From the cell containing the given text, extract its center point as (x, y) coordinate. 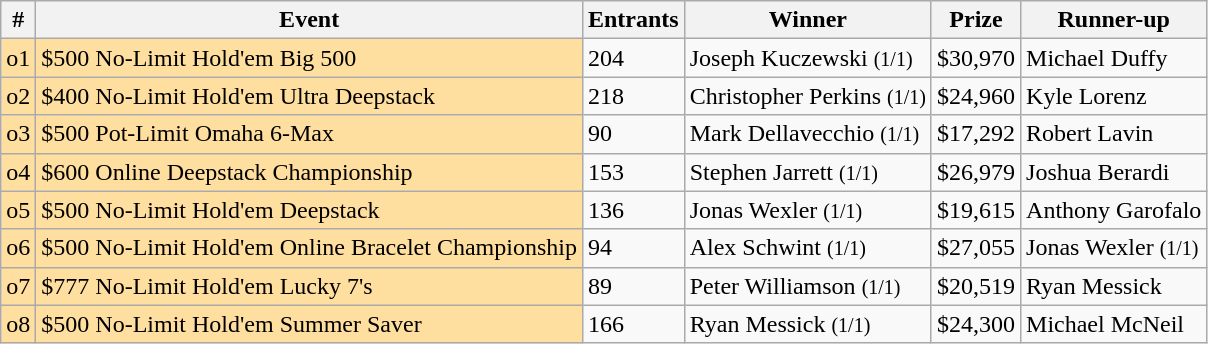
Runner-up (1114, 20)
Michael McNeil (1114, 324)
90 (633, 134)
$19,615 (976, 210)
Entrants (633, 20)
Robert Lavin (1114, 134)
o5 (18, 210)
$500 No-Limit Hold'em Big 500 (310, 58)
Joshua Berardi (1114, 172)
$24,960 (976, 96)
o6 (18, 248)
Prize (976, 20)
Ryan Messick (1114, 286)
o1 (18, 58)
# (18, 20)
$500 Pot-Limit Omaha 6-Max (310, 134)
Christopher Perkins (1/1) (808, 96)
o7 (18, 286)
$20,519 (976, 286)
$30,970 (976, 58)
Event (310, 20)
Joseph Kuczewski (1/1) (808, 58)
$600 Online Deepstack Championship (310, 172)
166 (633, 324)
o3 (18, 134)
Winner (808, 20)
204 (633, 58)
218 (633, 96)
Mark Dellavecchio (1/1) (808, 134)
$500 No-Limit Hold'em Summer Saver (310, 324)
136 (633, 210)
Michael Duffy (1114, 58)
o8 (18, 324)
o4 (18, 172)
$500 No-Limit Hold'em Online Bracelet Championship (310, 248)
153 (633, 172)
$26,979 (976, 172)
Ryan Messick (1/1) (808, 324)
Alex Schwint (1/1) (808, 248)
o2 (18, 96)
$500 No-Limit Hold'em Deepstack (310, 210)
Anthony Garofalo (1114, 210)
Stephen Jarrett (1/1) (808, 172)
Peter Williamson (1/1) (808, 286)
$24,300 (976, 324)
94 (633, 248)
Kyle Lorenz (1114, 96)
$400 No-Limit Hold'em Ultra Deepstack (310, 96)
$17,292 (976, 134)
$27,055 (976, 248)
89 (633, 286)
$777 No-Limit Hold'em Lucky 7's (310, 286)
